From the cell containing the given text, extract its center point as (x, y) coordinate. 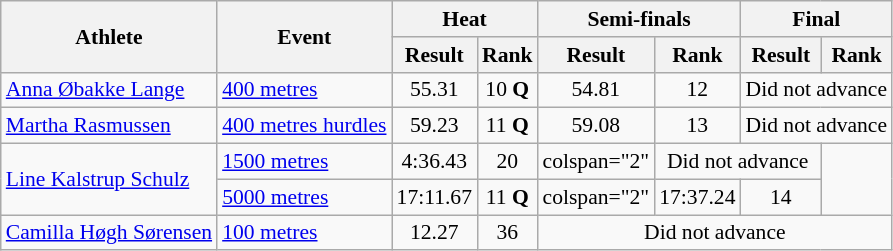
10 Q (508, 90)
400 metres (304, 90)
Semi-finals (640, 19)
Martha Rasmussen (109, 126)
12.27 (434, 233)
Anna Øbakke Lange (109, 90)
400 metres hurdles (304, 126)
17:37.24 (697, 197)
Event (304, 36)
59.08 (596, 126)
54.81 (596, 90)
13 (697, 126)
5000 metres (304, 197)
14 (782, 197)
17:11.67 (434, 197)
Final (817, 19)
36 (508, 233)
Heat (465, 19)
Athlete (109, 36)
Line Kalstrup Schulz (109, 180)
4:36.43 (434, 162)
20 (508, 162)
Camilla Høgh Sørensen (109, 233)
100 metres (304, 233)
12 (697, 90)
1500 metres (304, 162)
55.31 (434, 90)
59.23 (434, 126)
